Extract the (x, y) coordinate from the center of the cell holding the provided text.  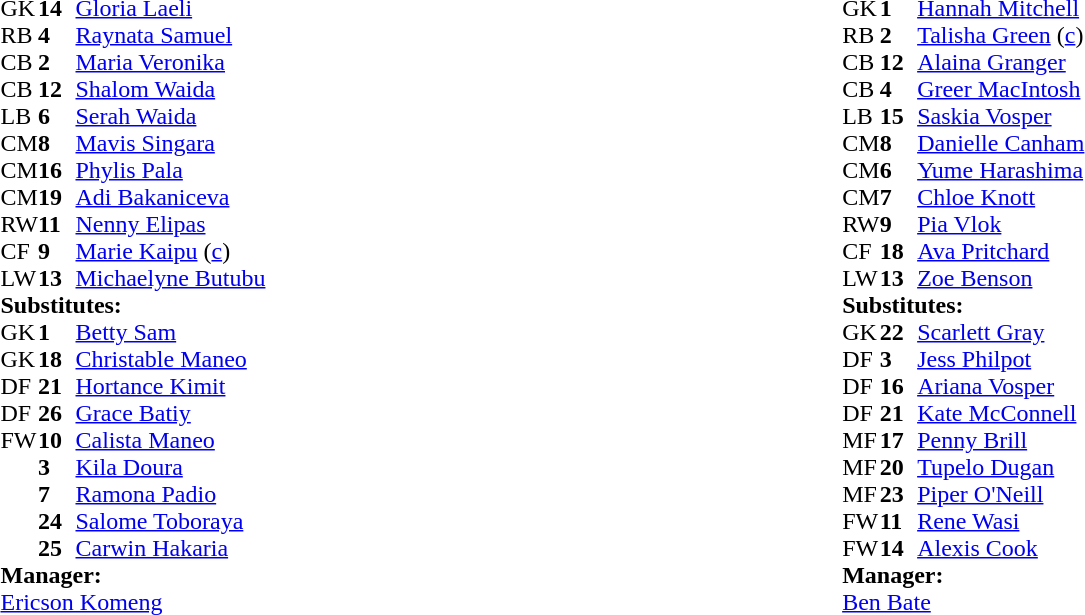
Talisha Green (c) (1000, 36)
Chloe Knott (1000, 198)
26 (57, 414)
10 (57, 440)
Pia Vlok (1000, 224)
Calista Maneo (171, 440)
Zoe Benson (1000, 278)
Mavis Singara (171, 144)
Alaina Granger (1000, 62)
Maria Veronika (171, 62)
22 (899, 332)
Ramona Padio (171, 494)
Grace Batiy (171, 414)
Penny Brill (1000, 440)
20 (899, 468)
Phylis Pala (171, 170)
25 (57, 548)
Raynata Samuel (171, 36)
Shalom Waida (171, 90)
Hortance Kimit (171, 386)
Ariana Vosper (1000, 386)
Piper O'Neill (1000, 494)
Adi Bakaniceva (171, 198)
Kate McConnell (1000, 414)
Marie Kaipu (c) (171, 252)
Ben Bate (963, 602)
23 (899, 494)
1 (57, 332)
17 (899, 440)
Yume Harashima (1000, 170)
Nenny Elipas (171, 224)
Rene Wasi (1000, 522)
Michaelyne Butubu (171, 278)
Ericson Komeng (132, 602)
24 (57, 522)
Alexis Cook (1000, 548)
Jess Philpot (1000, 360)
Greer MacIntosh (1000, 90)
Kila Doura (171, 468)
Danielle Canham (1000, 144)
Salome Toboraya (171, 522)
Betty Sam (171, 332)
Serah Waida (171, 116)
Christable Maneo (171, 360)
15 (899, 116)
Scarlett Gray (1000, 332)
Ava Pritchard (1000, 252)
19 (57, 198)
Tupelo Dugan (1000, 468)
Carwin Hakaria (171, 548)
Saskia Vosper (1000, 116)
14 (899, 548)
